Search for the cell housing the specified text and yield its [X, Y] center coordinate. 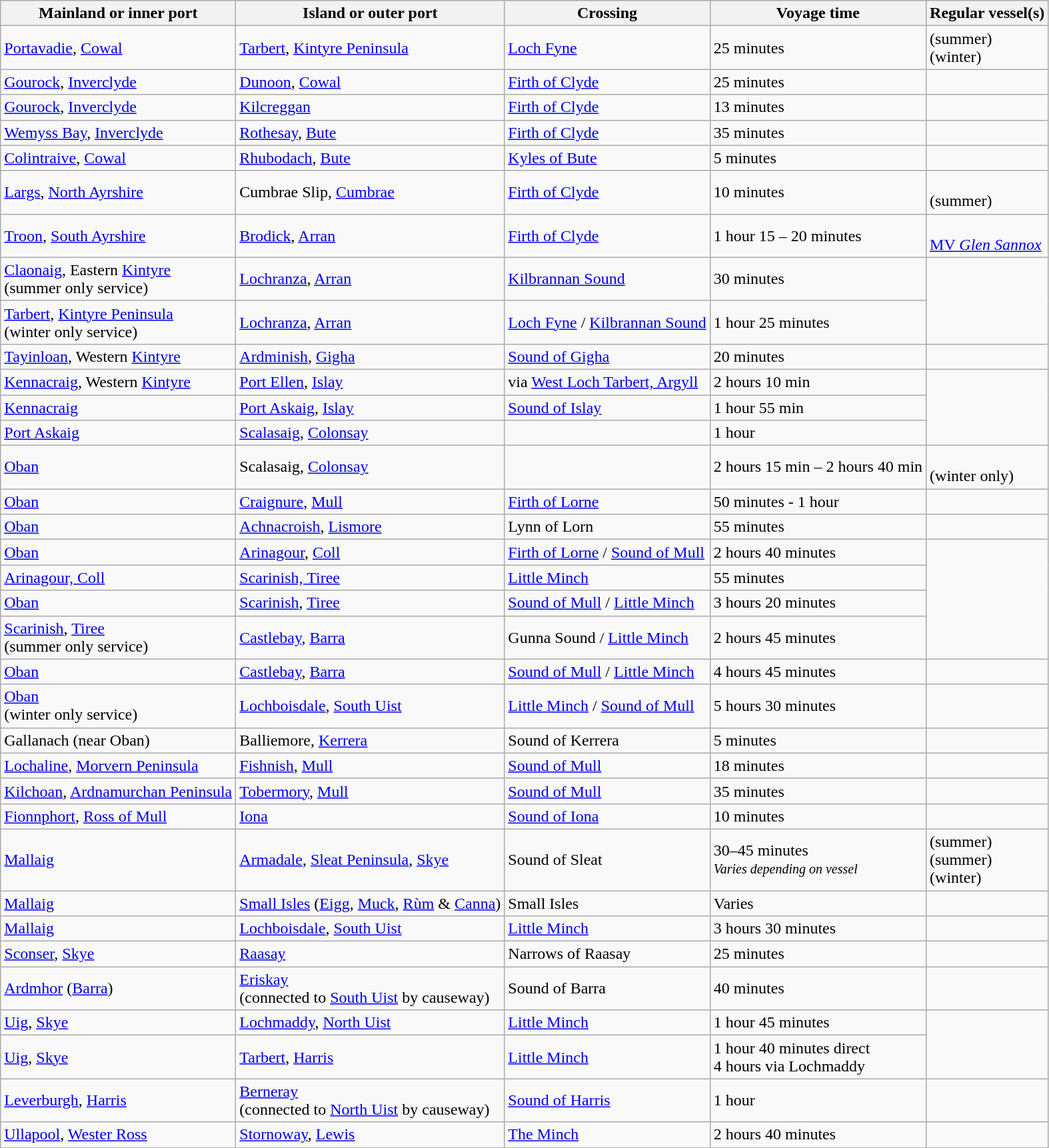
Tayinloan, Western Kintyre [119, 356]
Rhubodach, Bute [371, 158]
MV Glen Sannox [988, 236]
Regular vessel(s) [988, 13]
Loch Fyne / Kilbrannan Sound [607, 322]
18 minutes [818, 766]
30–45 minutesVaries depending on vessel [818, 860]
Sound of Kerrera [607, 740]
(summer) (summer) (winter) [988, 860]
Armadale, Sleat Peninsula, Skye [371, 860]
Lochmaddy, North Uist [371, 1023]
(summer) [988, 192]
Largs, North Ayrshire [119, 192]
3 hours 30 minutes [818, 929]
Ardmhor (Barra) [119, 989]
Portavadie, Cowal [119, 48]
Kennacraig, Western Kintyre [119, 382]
Claonaig, Eastern Kintyre(summer only service) [119, 279]
Rothesay, Bute [371, 133]
Lochaline, Morvern Peninsula [119, 766]
Sound of Barra [607, 989]
Craignure, Mull [371, 502]
Raasay [371, 954]
Oban (winter only service) [119, 706]
Tobermory, Mull [371, 791]
Sound of Sleat [607, 860]
Firth of Lorne [607, 502]
Fishnish, Mull [371, 766]
Brodick, Arran [371, 236]
Loch Fyne [607, 48]
Port Askaig [119, 433]
20 minutes [818, 356]
1 hour 45 minutes [818, 1023]
Gunna Sound / Little Minch [607, 637]
Sconser, Skye [119, 954]
Eriskay(connected to South Uist by causeway) [371, 989]
Ullapool, Wester Ross [119, 1135]
Kilchoan, Ardnamurchan Peninsula [119, 791]
Lynn of Lorn [607, 527]
4 hours 45 minutes [818, 672]
5 hours 30 minutes [818, 706]
Port Ellen, Islay [371, 382]
50 minutes - 1 hour [818, 502]
Scarinish, Tiree(summer only service) [119, 637]
Small Isles [607, 903]
Kilcreggan [371, 107]
1 hour 25 minutes [818, 322]
Dunoon, Cowal [371, 82]
Narrows of Raasay [607, 954]
Little Minch / Sound of Mull [607, 706]
1 hour 55 min [818, 407]
Cumbrae Slip, Cumbrae [371, 192]
Gallanach (near Oban) [119, 740]
Firth of Lorne / Sound of Mull [607, 552]
Tarbert, Kintyre Peninsula(winter only service) [119, 322]
Sound of Iona [607, 816]
Crossing [607, 13]
(winter only) [988, 468]
Balliemore, Kerrera [371, 740]
Troon, South Ayrshire [119, 236]
(summer) (winter) [988, 48]
1 hour 15 – 20 minutes [818, 236]
Sound of Harris [607, 1101]
The Minch [607, 1135]
13 minutes [818, 107]
Port Askaig, Islay [371, 407]
Kennacraig [119, 407]
via West Loch Tarbert, Argyll [607, 382]
Iona [371, 816]
Achnacroish, Lismore [371, 527]
Tarbert, Harris [371, 1057]
Ardminish, Gigha [371, 356]
Sound of Gigha [607, 356]
2 hours 15 min – 2 hours 40 min [818, 468]
Kilbrannan Sound [607, 279]
Fionnphort, Ross of Mull [119, 816]
3 hours 20 minutes [818, 603]
Mainland or inner port [119, 13]
Varies [818, 903]
Kyles of Bute [607, 158]
Stornoway, Lewis [371, 1135]
2 hours 45 minutes [818, 637]
Leverburgh, Harris [119, 1101]
Sound of Islay [607, 407]
2 hours 10 min [818, 382]
Voyage time [818, 13]
Island or outer port [371, 13]
40 minutes [818, 989]
Small Isles (Eigg, Muck, Rùm & Canna) [371, 903]
Wemyss Bay, Inverclyde [119, 133]
30 minutes [818, 279]
Tarbert, Kintyre Peninsula [371, 48]
Colintraive, Cowal [119, 158]
1 hour 40 minutes direct4 hours via Lochmaddy [818, 1057]
Berneray(connected to North Uist by causeway) [371, 1101]
